Return the (X, Y) coordinate for the center point of the cell that contains the specified text.  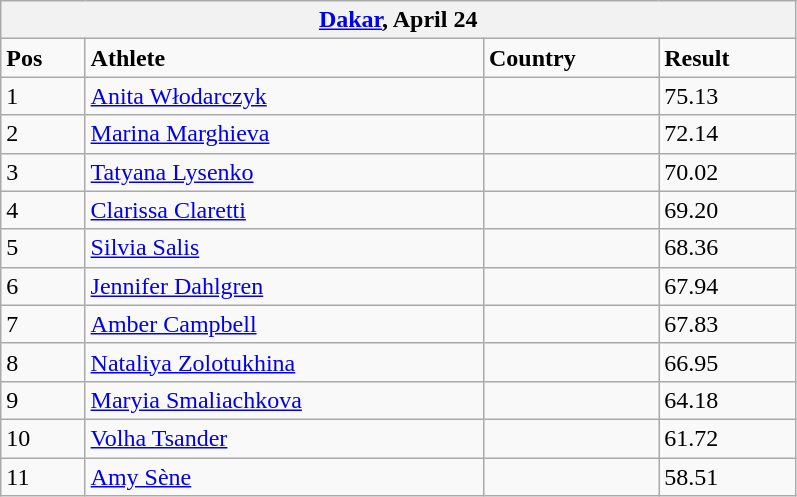
Marina Marghieva (284, 134)
Result (728, 58)
Volha Tsander (284, 438)
Amber Campbell (284, 324)
Anita Włodarczyk (284, 96)
4 (43, 210)
68.36 (728, 248)
Pos (43, 58)
3 (43, 172)
58.51 (728, 477)
8 (43, 362)
7 (43, 324)
9 (43, 400)
70.02 (728, 172)
1 (43, 96)
67.94 (728, 286)
75.13 (728, 96)
10 (43, 438)
66.95 (728, 362)
Athlete (284, 58)
Silvia Salis (284, 248)
Clarissa Claretti (284, 210)
Nataliya Zolotukhina (284, 362)
Jennifer Dahlgren (284, 286)
2 (43, 134)
64.18 (728, 400)
Maryia Smaliachkova (284, 400)
67.83 (728, 324)
Amy Sène (284, 477)
5 (43, 248)
Tatyana Lysenko (284, 172)
61.72 (728, 438)
69.20 (728, 210)
72.14 (728, 134)
11 (43, 477)
6 (43, 286)
Country (570, 58)
Dakar, April 24 (398, 20)
